Identify which cell holds the provided text, then report its (x, y) central coordinate. 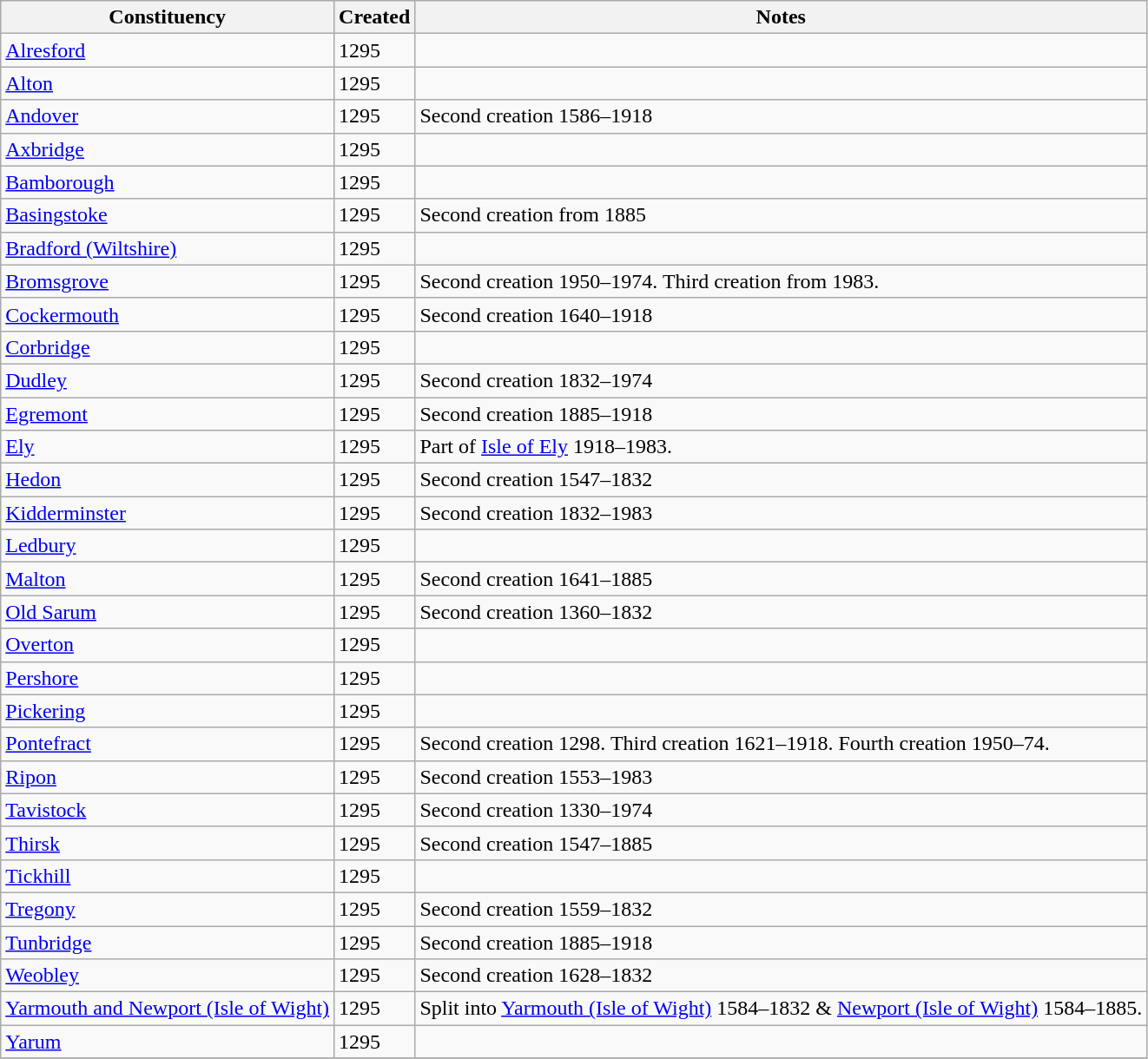
Second creation 1330–1974 (782, 810)
Yarum (168, 1042)
Tunbridge (168, 942)
Second creation 1640–1918 (782, 314)
Tregony (168, 909)
Pontefract (168, 744)
Andover (168, 116)
Notes (782, 17)
Egremont (168, 414)
Basingstoke (168, 215)
Second creation 1559–1832 (782, 909)
Second creation 1547–1832 (782, 480)
Ely (168, 447)
Second creation 1832–1983 (782, 513)
Ledbury (168, 546)
Kidderminster (168, 513)
Pickering (168, 711)
Old Sarum (168, 612)
Alton (168, 83)
Bamborough (168, 182)
Tickhill (168, 876)
Corbridge (168, 347)
Second creation 1832–1974 (782, 380)
Bromsgrove (168, 281)
Ripon (168, 777)
Weobley (168, 976)
Bradford (Wiltshire) (168, 248)
Second creation 1950–1974. Third creation from 1983. (782, 281)
Second creation from 1885 (782, 215)
Pershore (168, 678)
Second creation 1553–1983 (782, 777)
Tavistock (168, 810)
Part of Isle of Ely 1918–1983. (782, 447)
Second creation 1628–1832 (782, 976)
Cockermouth (168, 314)
Created (375, 17)
Overton (168, 645)
Constituency (168, 17)
Second creation 1586–1918 (782, 116)
Second creation 1298. Third creation 1621–1918. Fourth creation 1950–74. (782, 744)
Second creation 1547–1885 (782, 843)
Alresford (168, 50)
Axbridge (168, 149)
Dudley (168, 380)
Second creation 1360–1832 (782, 612)
Second creation 1641–1885 (782, 579)
Yarmouth and Newport (Isle of Wight) (168, 1009)
Hedon (168, 480)
Thirsk (168, 843)
Malton (168, 579)
Split into Yarmouth (Isle of Wight) 1584–1832 & Newport (Isle of Wight) 1584–1885. (782, 1009)
